Find where the given text appears and provide that cell's center as [X, Y] coordinate. 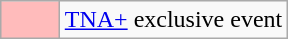
TNA+ exclusive event [174, 20]
